Output the (x, y) coordinate of the center of the cell containing the given text.  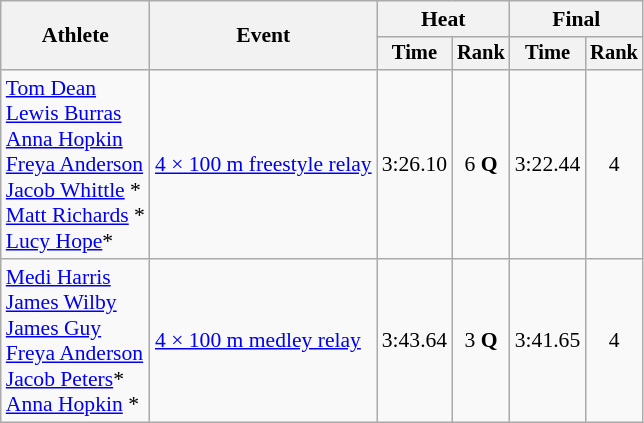
3:41.65 (548, 340)
6 Q (481, 164)
4 × 100 m freestyle relay (264, 164)
4 × 100 m medley relay (264, 340)
3:26.10 (414, 164)
Tom DeanLewis BurrasAnna Hopkin Freya AndersonJacob Whittle *Matt Richards *Lucy Hope* (76, 164)
Athlete (76, 36)
3 Q (481, 340)
Final (576, 19)
3:43.64 (414, 340)
3:22.44 (548, 164)
Heat (444, 19)
Event (264, 36)
Medi Harris James Wilby James Guy Freya AndersonJacob Peters*Anna Hopkin * (76, 340)
